Provide the (X, Y) coordinate of the cell's center where the given text is located.  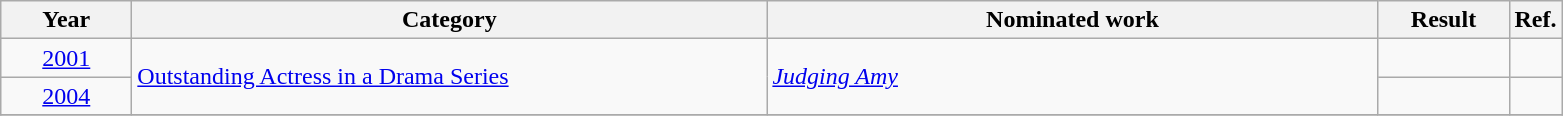
2001 (66, 58)
Category (450, 20)
Year (66, 20)
2004 (66, 96)
Result (1444, 20)
Outstanding Actress in a Drama Series (450, 77)
Judging Amy (1072, 77)
Nominated work (1072, 20)
Ref. (1536, 20)
